For the text-containing cell, return its midpoint in (x, y) coordinate format. 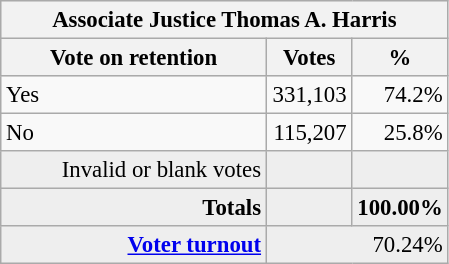
74.2% (400, 95)
Votes (309, 58)
Yes (134, 95)
No (134, 133)
% (400, 58)
Totals (134, 208)
70.24% (357, 245)
Associate Justice Thomas A. Harris (224, 20)
100.00% (400, 208)
Invalid or blank votes (134, 170)
Voter turnout (134, 245)
Vote on retention (134, 58)
115,207 (309, 133)
25.8% (400, 133)
331,103 (309, 95)
